Search for the cell housing the specified text and yield its [X, Y] center coordinate. 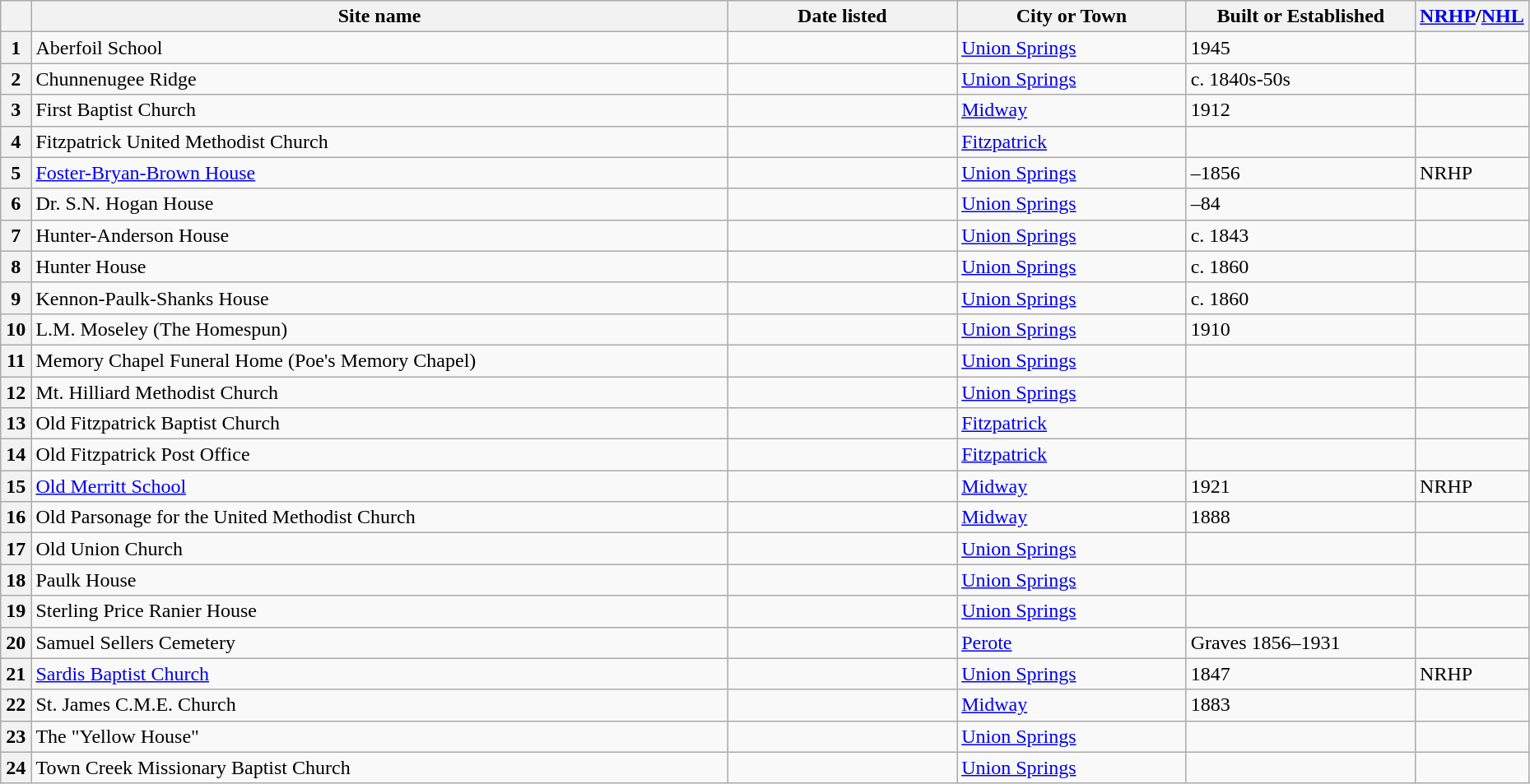
13 [16, 424]
Foster-Bryan-Brown House [379, 173]
–84 [1300, 204]
22 [16, 705]
6 [16, 204]
Old Parsonage for the United Methodist Church [379, 517]
8 [16, 267]
3 [16, 110]
Sardis Baptist Church [379, 674]
1921 [1300, 486]
20 [16, 643]
19 [16, 611]
7 [16, 235]
Site name [379, 16]
Samuel Sellers Cemetery [379, 643]
1945 [1300, 48]
14 [16, 455]
c. 1843 [1300, 235]
Old Fitzpatrick Baptist Church [379, 424]
23 [16, 736]
4 [16, 141]
1912 [1300, 110]
Perote [1072, 643]
1847 [1300, 674]
Hunter House [379, 267]
18 [16, 580]
Aberfoil School [379, 48]
Graves 1856–1931 [1300, 643]
17 [16, 549]
The "Yellow House" [379, 736]
Old Union Church [379, 549]
Mt. Hilliard Methodist Church [379, 392]
1888 [1300, 517]
Chunnenugee Ridge [379, 79]
1 [16, 48]
–1856 [1300, 173]
St. James C.M.E. Church [379, 705]
Built or Established [1300, 16]
c. 1840s-50s [1300, 79]
NRHP/NHL [1472, 16]
Fitzpatrick United Methodist Church [379, 141]
Dr. S.N. Hogan House [379, 204]
First Baptist Church [379, 110]
1910 [1300, 329]
15 [16, 486]
Kennon-Paulk-Shanks House [379, 298]
9 [16, 298]
Paulk House [379, 580]
Hunter-Anderson House [379, 235]
10 [16, 329]
Old Fitzpatrick Post Office [379, 455]
Sterling Price Ranier House [379, 611]
Old Merritt School [379, 486]
Town Creek Missionary Baptist Church [379, 768]
L.M. Moseley (The Homespun) [379, 329]
City or Town [1072, 16]
21 [16, 674]
24 [16, 768]
16 [16, 517]
11 [16, 360]
1883 [1300, 705]
Memory Chapel Funeral Home (Poe's Memory Chapel) [379, 360]
2 [16, 79]
Date listed [842, 16]
5 [16, 173]
12 [16, 392]
